Determine the [x, y] coordinate at the center of the cell enclosing the given text.  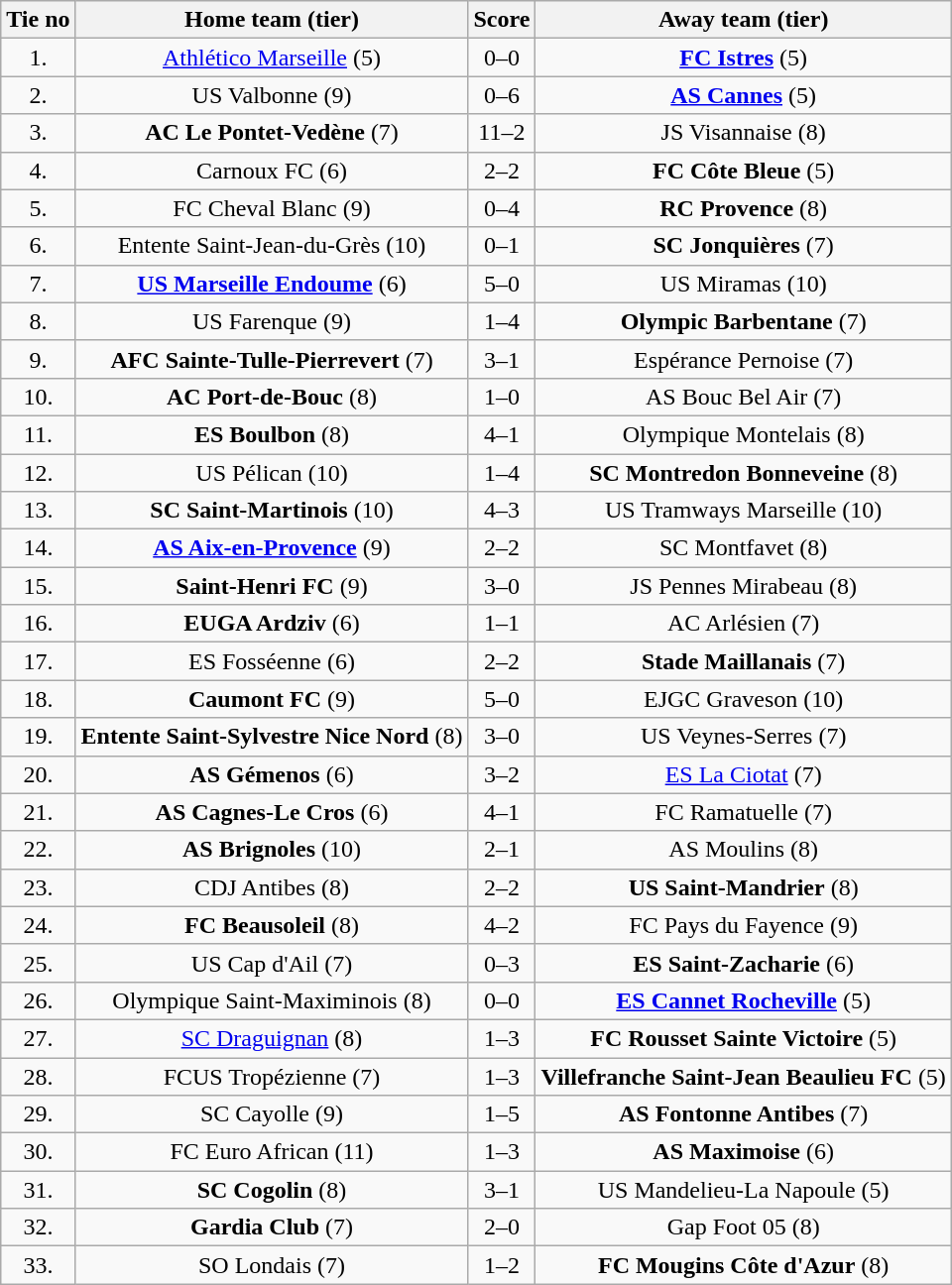
AS Fontonne Antibes (7) [744, 1114]
1–2 [502, 1265]
Entente Saint-Jean-du-Grès (10) [272, 246]
Villefranche Saint-Jean Beaulieu FC (5) [744, 1076]
11–2 [502, 133]
21. [38, 812]
US Tramways Marseille (10) [744, 511]
JS Pennes Mirabeau (8) [744, 586]
US Veynes-Serres (7) [744, 737]
RC Provence (8) [744, 208]
1–5 [502, 1114]
AS Cagnes-Le Cros (6) [272, 812]
US Pélican (10) [272, 473]
SC Jonquières (7) [744, 246]
22. [38, 850]
ES Cannet Rocheville (5) [744, 1000]
SC Saint-Martinois (10) [272, 511]
SC Montredon Bonneveine (8) [744, 473]
12. [38, 473]
Espérance Pernoise (7) [744, 359]
6. [38, 246]
0–6 [502, 95]
US Cap d'Ail (7) [272, 963]
FC Rousset Sainte Victoire (5) [744, 1038]
10. [38, 397]
ES Boulbon (8) [272, 434]
Stade Maillanais (7) [744, 661]
15. [38, 586]
3–2 [502, 774]
FC Beausoleil (8) [272, 925]
Olympique Montelais (8) [744, 434]
2–1 [502, 850]
30. [38, 1152]
SC Cayolle (9) [272, 1114]
26. [38, 1000]
23. [38, 887]
FC Euro African (11) [272, 1152]
0–3 [502, 963]
ES La Ciotat (7) [744, 774]
Gap Foot 05 (8) [744, 1227]
Gardia Club (7) [272, 1227]
14. [38, 548]
FCUS Tropézienne (7) [272, 1076]
2. [38, 95]
US Valbonne (9) [272, 95]
1–1 [502, 624]
11. [38, 434]
32. [38, 1227]
AC Port-de-Bouc (8) [272, 397]
1. [38, 58]
Olympique Saint-Maximinois (8) [272, 1000]
FC Côte Bleue (5) [744, 171]
AS Cannes (5) [744, 95]
25. [38, 963]
ES Saint-Zacharie (6) [744, 963]
Carnoux FC (6) [272, 171]
US Mandelieu-La Napoule (5) [744, 1190]
US Farenque (9) [272, 321]
FC Cheval Blanc (9) [272, 208]
EUGA Ardziv (6) [272, 624]
16. [38, 624]
ES Fosséenne (6) [272, 661]
US Marseille Endoume (6) [272, 284]
US Miramas (10) [744, 284]
9. [38, 359]
29. [38, 1114]
AFC Sainte-Tulle-Pierrevert (7) [272, 359]
AS Brignoles (10) [272, 850]
3. [38, 133]
Entente Saint-Sylvestre Nice Nord (8) [272, 737]
Away team (tier) [744, 20]
4–2 [502, 925]
AS Maximoise (6) [744, 1152]
CDJ Antibes (8) [272, 887]
Saint-Henri FC (9) [272, 586]
27. [38, 1038]
US Saint-Mandrier (8) [744, 887]
FC Mougins Côte d'Azur (8) [744, 1265]
AS Bouc Bel Air (7) [744, 397]
Athlético Marseille (5) [272, 58]
4–3 [502, 511]
2–0 [502, 1227]
AS Gémenos (6) [272, 774]
33. [38, 1265]
SC Montfavet (8) [744, 548]
Score [502, 20]
SO Londais (7) [272, 1265]
19. [38, 737]
AS Aix-en-Provence (9) [272, 548]
13. [38, 511]
8. [38, 321]
17. [38, 661]
Tie no [38, 20]
FC Ramatuelle (7) [744, 812]
5. [38, 208]
SC Cogolin (8) [272, 1190]
0–1 [502, 246]
FC Istres (5) [744, 58]
AC Arlésien (7) [744, 624]
FC Pays du Fayence (9) [744, 925]
24. [38, 925]
SC Draguignan (8) [272, 1038]
4. [38, 171]
AC Le Pontet-Vedène (7) [272, 133]
31. [38, 1190]
AS Moulins (8) [744, 850]
Home team (tier) [272, 20]
28. [38, 1076]
1–0 [502, 397]
7. [38, 284]
20. [38, 774]
JS Visannaise (8) [744, 133]
18. [38, 699]
0–4 [502, 208]
EJGC Graveson (10) [744, 699]
Caumont FC (9) [272, 699]
Olympic Barbentane (7) [744, 321]
